Determine the (x, y) coordinate at the center of the cell enclosing the given text.  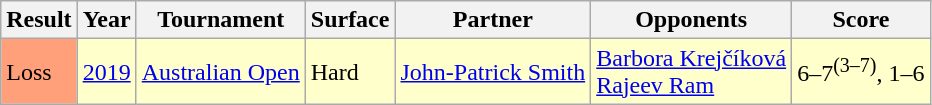
Score (861, 20)
Result (39, 20)
Tournament (220, 20)
Year (106, 20)
Hard (350, 72)
6–7(3–7), 1–6 (861, 72)
John-Patrick Smith (493, 72)
Surface (350, 20)
Australian Open (220, 72)
Opponents (692, 20)
Partner (493, 20)
2019 (106, 72)
Loss (39, 72)
Barbora Krejčíková Rajeev Ram (692, 72)
